Provide the [X, Y] coordinate of the cell's center where the given text is located.  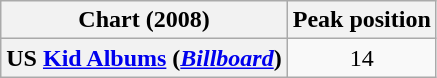
Chart (2008) [144, 20]
14 [362, 58]
US Kid Albums (Billboard) [144, 58]
Peak position [362, 20]
